Capture the cell that displays the provided text and extract its (x, y) central coordinate. 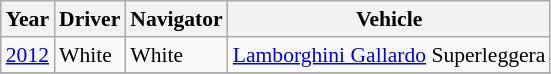
Year (28, 19)
Lamborghini Gallardo Superleggera (390, 55)
2012 (28, 55)
Vehicle (390, 19)
Navigator (176, 19)
Driver (90, 19)
